Pinpoint the cell where the given text exists, returning its (X, Y) midpoint coordinate. 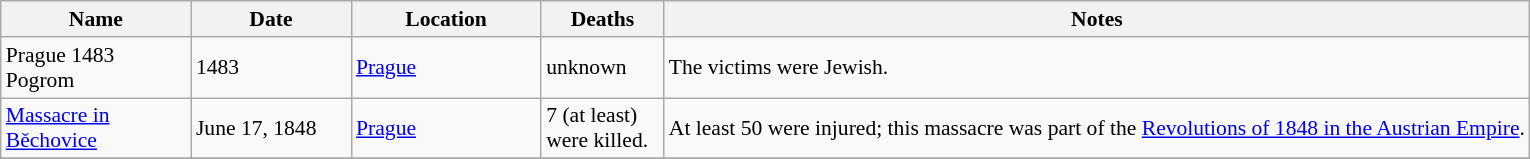
Notes (1097, 19)
unknown (602, 68)
At least 50 were injured; this massacre was part of the Revolutions of 1848 in the Austrian Empire. (1097, 128)
7 (at least) were killed. (602, 128)
Prague 1483 Pogrom (96, 68)
Deaths (602, 19)
Date (271, 19)
Name (96, 19)
Location (446, 19)
Massacre in Běchovice (96, 128)
The victims were Jewish. (1097, 68)
1483 (271, 68)
June 17, 1848 (271, 128)
